Determine the [x, y] coordinate at the center of the cell enclosing the given text.  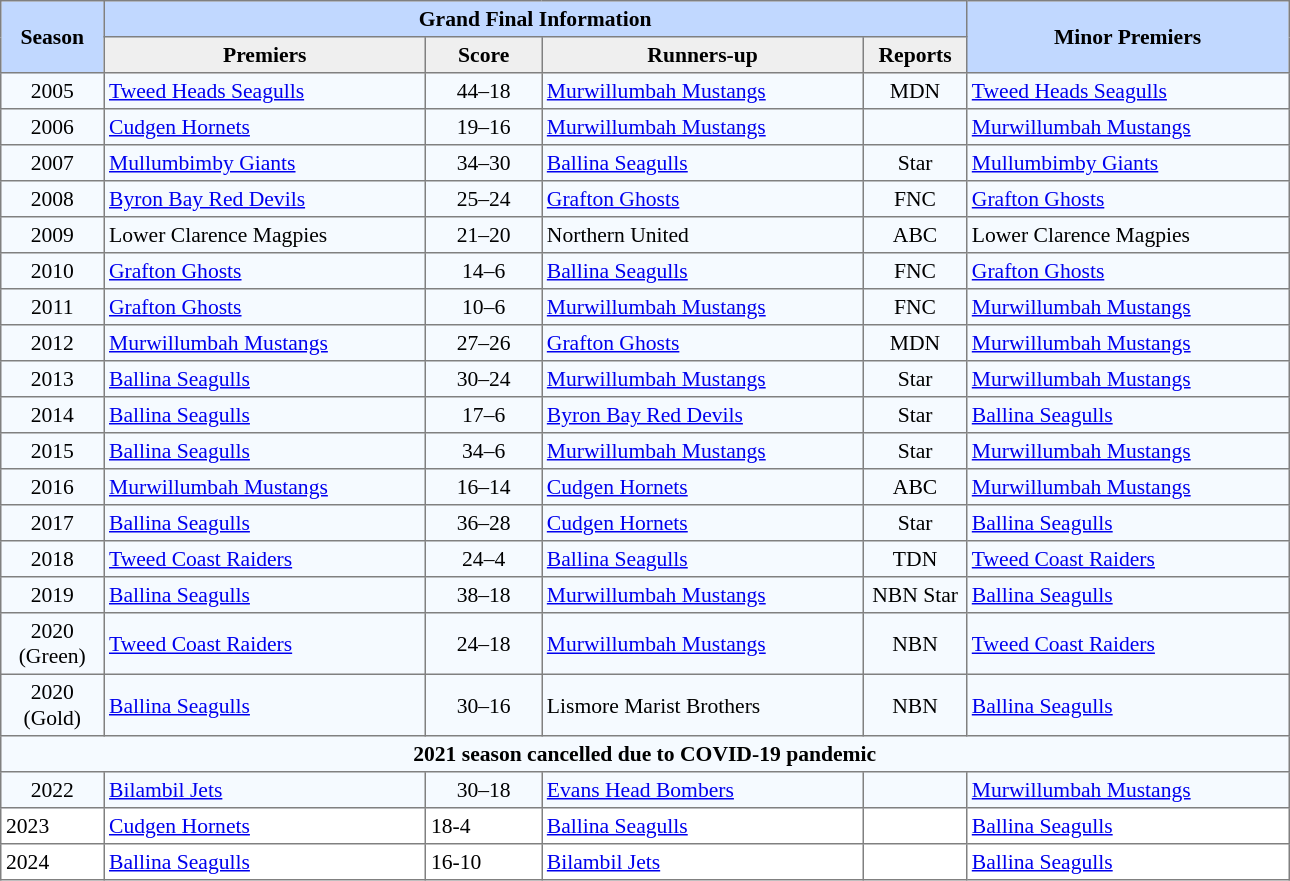
27–26 [484, 343]
Lismore Marist Brothers [703, 705]
Grand Final Information [536, 19]
2005 [52, 91]
19–16 [484, 127]
2008 [52, 199]
34–30 [484, 163]
36–28 [484, 523]
2007 [52, 163]
2016 [52, 487]
38–18 [484, 595]
Premiers [265, 55]
Score [484, 55]
2012 [52, 343]
2013 [52, 379]
2014 [52, 415]
25–24 [484, 199]
Northern United [703, 235]
10–6 [484, 307]
24–4 [484, 559]
Evans Head Bombers [703, 790]
Season [52, 37]
2018 [52, 559]
2024 [52, 862]
14–6 [484, 271]
2019 [52, 595]
2006 [52, 127]
2017 [52, 523]
24–18 [484, 644]
21–20 [484, 235]
2021 season cancelled due to COVID-19 pandemic [645, 754]
2023 [52, 826]
Minor Premiers [1128, 37]
44–18 [484, 91]
30–16 [484, 705]
17–6 [484, 415]
TDN [916, 559]
2020 (Gold) [52, 705]
2020 (Green) [52, 644]
2011 [52, 307]
2015 [52, 451]
2010 [52, 271]
30–24 [484, 379]
30–18 [484, 790]
Reports [916, 55]
16-10 [484, 862]
34–6 [484, 451]
2009 [52, 235]
Runners-up [703, 55]
NBN Star [916, 595]
2022 [52, 790]
16–14 [484, 487]
18-4 [484, 826]
